Detect which cell encompasses the target text, then output its (X, Y) center coordinate. 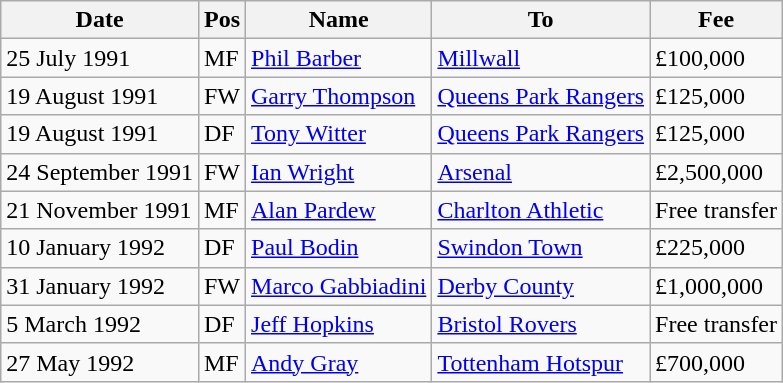
Paul Bodin (339, 248)
Bristol Rovers (541, 324)
Arsenal (541, 172)
£700,000 (716, 362)
Jeff Hopkins (339, 324)
Tottenham Hotspur (541, 362)
Tony Witter (339, 134)
Derby County (541, 286)
To (541, 20)
5 March 1992 (100, 324)
24 September 1991 (100, 172)
10 January 1992 (100, 248)
Charlton Athletic (541, 210)
Date (100, 20)
31 January 1992 (100, 286)
Name (339, 20)
£225,000 (716, 248)
Swindon Town (541, 248)
Marco Gabbiadini (339, 286)
25 July 1991 (100, 58)
Pos (222, 20)
Garry Thompson (339, 96)
Fee (716, 20)
Ian Wright (339, 172)
£1,000,000 (716, 286)
Andy Gray (339, 362)
Phil Barber (339, 58)
£2,500,000 (716, 172)
Alan Pardew (339, 210)
£100,000 (716, 58)
27 May 1992 (100, 362)
21 November 1991 (100, 210)
Millwall (541, 58)
